Detect which cell encompasses the target text, then output its [x, y] center coordinate. 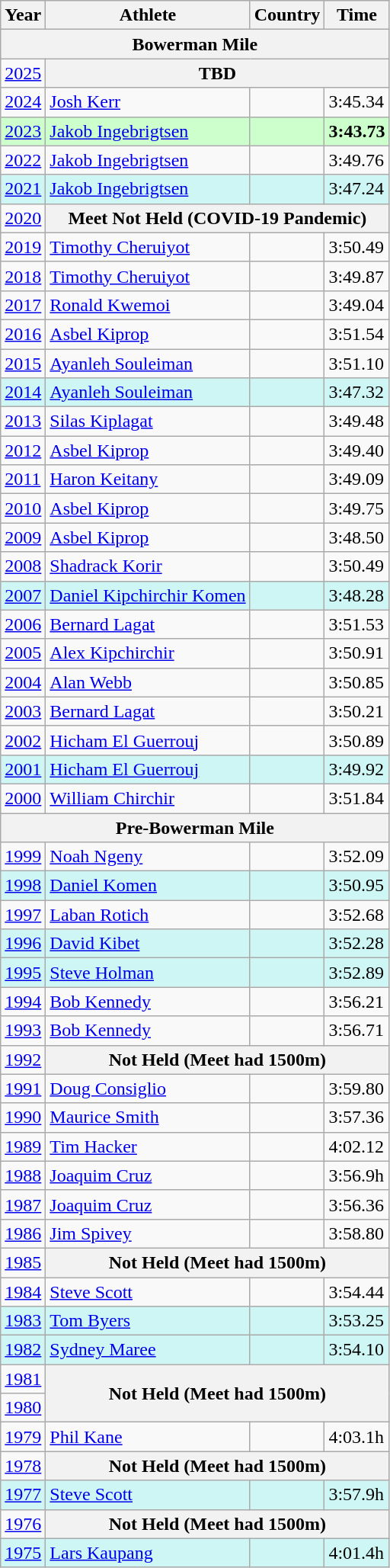
1999 [23, 857]
1994 [23, 1002]
3:59.80 [356, 1089]
2020 [23, 218]
3:49.87 [356, 276]
3:50.91 [356, 653]
Shadrack Korir [148, 566]
2025 [23, 73]
2017 [23, 305]
1976 [23, 1524]
1985 [23, 1262]
3:50.21 [356, 711]
3:56.9h [356, 1175]
Country [287, 15]
3:50.85 [356, 682]
3:54.44 [356, 1292]
3:52.28 [356, 944]
Sydney Maree [148, 1350]
3:57.36 [356, 1117]
3:47.24 [356, 189]
3:49.92 [356, 769]
3:53.25 [356, 1321]
2012 [23, 451]
3:43.73 [356, 131]
2004 [23, 682]
3:50.95 [356, 886]
3:49.48 [356, 422]
4:01.4h [356, 1553]
2021 [23, 189]
Laban Rotich [148, 915]
Tim Hacker [148, 1146]
Athlete [148, 15]
Haron Keitany [148, 479]
3:58.80 [356, 1233]
Silas Kiplagat [148, 422]
3:51.53 [356, 624]
1989 [23, 1146]
1986 [23, 1233]
TBD [218, 73]
3:52.09 [356, 857]
2006 [23, 624]
2013 [23, 422]
1980 [23, 1408]
2018 [23, 276]
1984 [23, 1292]
3:52.89 [356, 973]
2000 [23, 798]
Steve Holman [148, 973]
3:50.89 [356, 740]
2003 [23, 711]
Josh Kerr [148, 102]
2024 [23, 102]
2005 [23, 653]
Year [23, 15]
1996 [23, 944]
1978 [23, 1466]
3:49.09 [356, 479]
Doug Consiglio [148, 1089]
Daniel Komen [148, 886]
1987 [23, 1204]
3:54.10 [356, 1350]
Ronald Kwemoi [148, 305]
1991 [23, 1089]
2023 [23, 131]
Alex Kipchirchir [148, 653]
2014 [23, 393]
1995 [23, 973]
William Chirchir [148, 798]
3:45.34 [356, 102]
3:49.40 [356, 451]
1979 [23, 1437]
3:47.32 [356, 393]
3:56.36 [356, 1204]
3:48.28 [356, 595]
Meet Not Held (COVID-19 Pandemic) [218, 218]
2008 [23, 566]
2009 [23, 537]
3:57.9h [356, 1495]
2016 [23, 334]
1975 [23, 1553]
2007 [23, 595]
4:02.12 [356, 1146]
1997 [23, 915]
2002 [23, 740]
1998 [23, 886]
Time [356, 15]
1983 [23, 1321]
3:49.04 [356, 305]
Maurice Smith [148, 1117]
2001 [23, 769]
1992 [23, 1060]
3:56.71 [356, 1031]
Pre-Bowerman Mile [195, 827]
2011 [23, 479]
Lars Kaupang [148, 1553]
3:51.84 [356, 798]
Alan Webb [148, 682]
Daniel Kipchirchir Komen [148, 595]
3:48.50 [356, 537]
Bowerman Mile [195, 44]
3:56.21 [356, 1002]
1988 [23, 1175]
2015 [23, 364]
1990 [23, 1117]
3:49.76 [356, 160]
Phil Kane [148, 1437]
2019 [23, 247]
3:52.68 [356, 915]
David Kibet [148, 944]
3:51.10 [356, 364]
1982 [23, 1350]
Tom Byers [148, 1321]
1981 [23, 1379]
Noah Ngeny [148, 857]
3:51.54 [356, 334]
1977 [23, 1495]
1993 [23, 1031]
2010 [23, 508]
2022 [23, 160]
Jim Spivey [148, 1233]
3:49.75 [356, 508]
4:03.1h [356, 1437]
